Determine the (X, Y) coordinate at the center of the cell enclosing the given text.  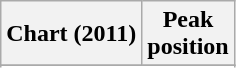
Peakposition (188, 34)
Chart (2011) (72, 34)
